Output the [x, y] coordinate of the center of the cell containing the given text.  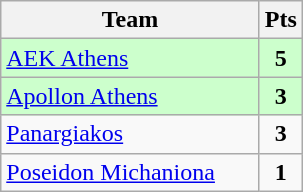
AEK Athens [130, 58]
Pts [280, 20]
Apollon Athens [130, 96]
5 [280, 58]
1 [280, 172]
Panargiakos [130, 134]
Poseidon Michaniona [130, 172]
Team [130, 20]
